Provide the [X, Y] coordinate of the cell's center where the given text is located.  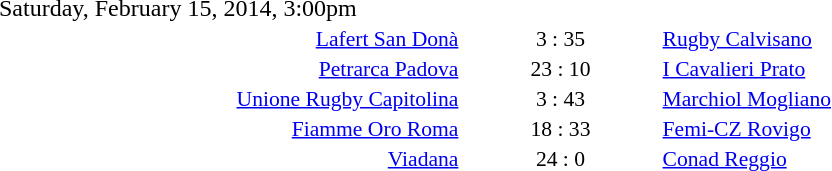
18 : 33 [560, 128]
3 : 35 [560, 38]
23 : 10 [560, 68]
3 : 43 [560, 98]
